For the text-containing cell, return its midpoint in (X, Y) coordinate format. 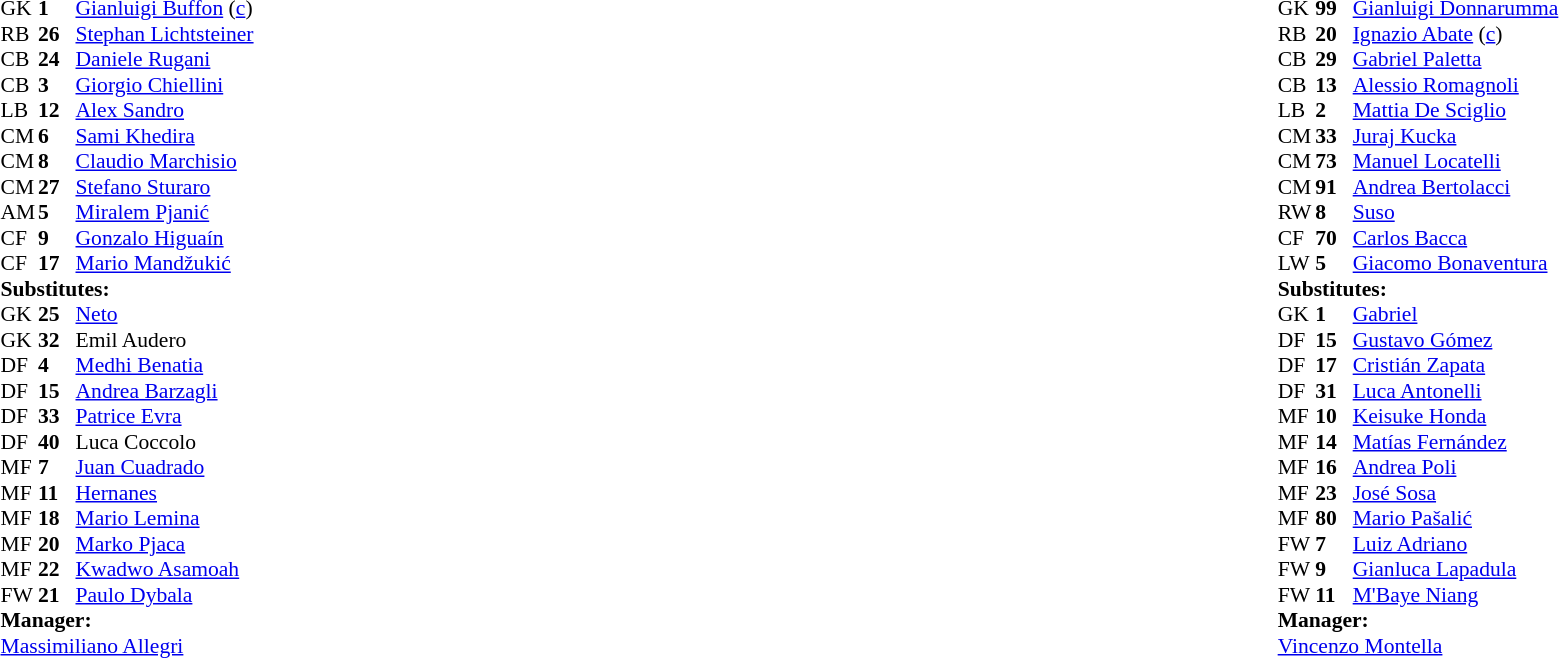
Medhi Benatia (165, 365)
Gianluca Lapadula (1456, 569)
4 (57, 365)
Paulo Dybala (165, 595)
Keisuke Honda (1456, 417)
Alex Sandro (165, 111)
José Sosa (1456, 493)
Gustavo Gómez (1456, 340)
Luca Coccolo (165, 442)
18 (57, 519)
Kwadwo Asamoah (165, 569)
25 (57, 315)
Stephan Lichtsteiner (165, 34)
Cristián Zapata (1456, 365)
Sami Khedira (165, 136)
Andrea Barzagli (165, 391)
91 (1334, 187)
24 (57, 59)
10 (1334, 417)
14 (1334, 442)
Carlos Bacca (1456, 238)
70 (1334, 238)
40 (57, 442)
Stefano Sturaro (165, 187)
Mario Lemina (165, 519)
29 (1334, 59)
Alessio Romagnoli (1456, 85)
Andrea Poli (1456, 467)
Gonzalo Higuaín (165, 238)
Suso (1456, 213)
Gabriel Paletta (1456, 59)
31 (1334, 391)
73 (1334, 161)
Luca Antonelli (1456, 391)
6 (57, 136)
Miralem Pjanić (165, 213)
Juan Cuadrado (165, 467)
2 (1334, 111)
12 (57, 111)
22 (57, 569)
Mario Mandžukić (165, 263)
M'Baye Niang (1456, 595)
Marko Pjaca (165, 544)
LW (1297, 263)
Giorgio Chiellini (165, 85)
Mario Pašalić (1456, 519)
16 (1334, 467)
Claudio Marchisio (165, 161)
3 (57, 85)
23 (1334, 493)
26 (57, 34)
RW (1297, 213)
80 (1334, 519)
Patrice Evra (165, 417)
Mattia De Sciglio (1456, 111)
Giacomo Bonaventura (1456, 263)
Matías Fernández (1456, 442)
1 (1334, 315)
AM (19, 213)
Neto (165, 315)
Daniele Rugani (165, 59)
Juraj Kucka (1456, 136)
13 (1334, 85)
27 (57, 187)
Ignazio Abate (c) (1456, 34)
Gabriel (1456, 315)
Luiz Adriano (1456, 544)
Hernanes (165, 493)
Manuel Locatelli (1456, 161)
21 (57, 595)
Andrea Bertolacci (1456, 187)
Emil Audero (165, 340)
32 (57, 340)
